Identify which cell holds the provided text, then report its (x, y) central coordinate. 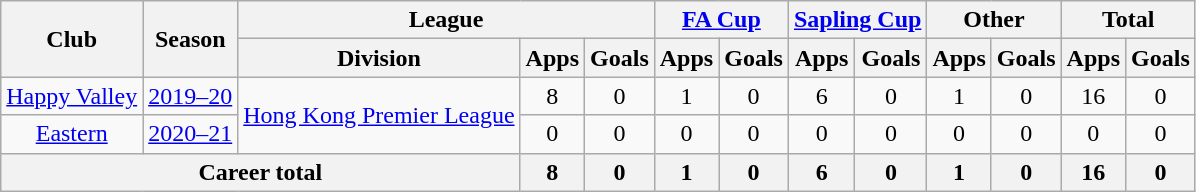
League (446, 20)
Eastern (72, 134)
Total (1128, 20)
Division (379, 58)
Sapling Cup (857, 20)
Club (72, 39)
Career total (260, 172)
Happy Valley (72, 96)
Hong Kong Premier League (379, 115)
Season (190, 39)
FA Cup (721, 20)
2019–20 (190, 96)
Other (994, 20)
2020–21 (190, 134)
